Extract the [x, y] coordinate from the center of the cell holding the provided text.  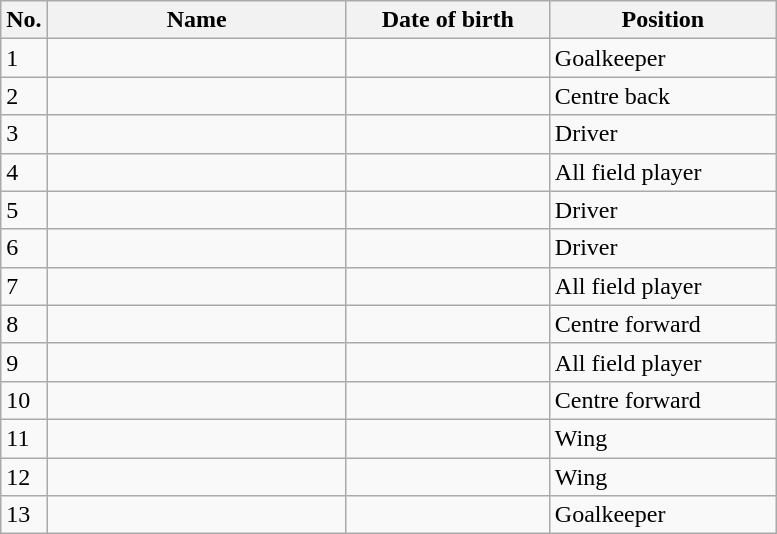
7 [24, 286]
10 [24, 400]
Position [662, 20]
6 [24, 248]
8 [24, 324]
4 [24, 172]
9 [24, 362]
11 [24, 438]
2 [24, 96]
13 [24, 515]
3 [24, 134]
Date of birth [448, 20]
1 [24, 58]
5 [24, 210]
No. [24, 20]
Centre back [662, 96]
Name [196, 20]
12 [24, 477]
